Pinpoint the cell where the given text exists, returning its (x, y) midpoint coordinate. 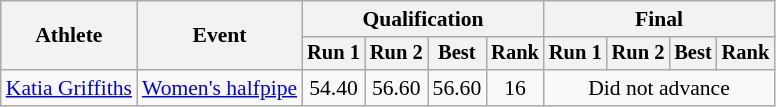
Women's halfpipe (220, 88)
16 (515, 88)
Did not advance (659, 88)
Katia Griffiths (69, 88)
54.40 (334, 88)
Athlete (69, 36)
Event (220, 36)
Final (659, 19)
Qualification (423, 19)
